Capture the cell that displays the provided text and extract its [x, y] central coordinate. 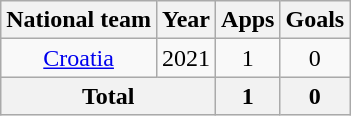
Goals [315, 20]
Total [108, 96]
National team [79, 20]
2021 [186, 58]
Year [186, 20]
Croatia [79, 58]
Apps [248, 20]
